Output the [X, Y] coordinate of the center of the cell containing the given text.  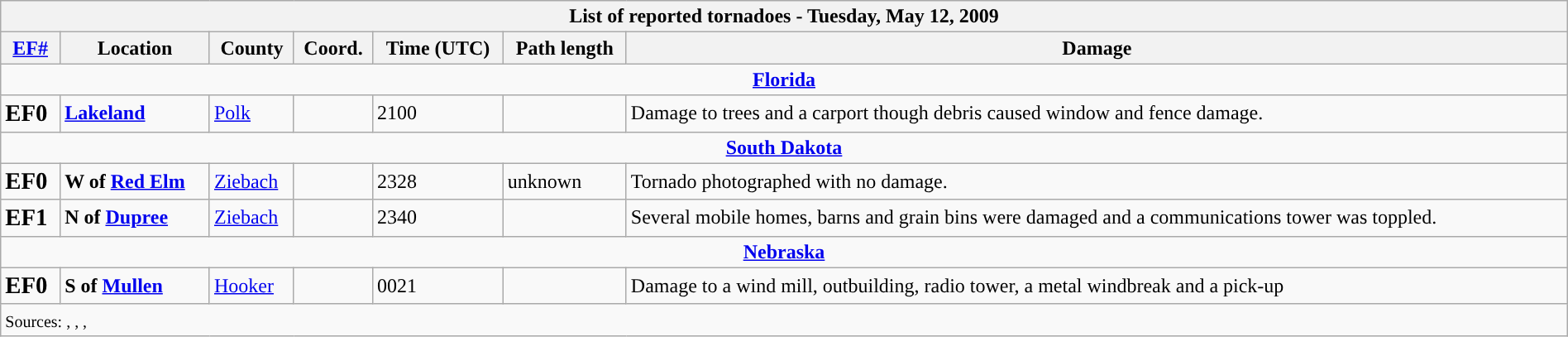
EF1 [31, 218]
Lakeland [136, 113]
2340 [438, 218]
Hooker [251, 286]
Time (UTC) [438, 48]
Coord. [332, 48]
Tornado photographed with no damage. [1097, 181]
EF# [31, 48]
W of Red Elm [136, 181]
Polk [251, 113]
unknown [564, 181]
Florida [784, 79]
2328 [438, 181]
Damage [1097, 48]
South Dakota [784, 147]
County [251, 48]
Path length [564, 48]
S of Mullen [136, 286]
Several mobile homes, barns and grain bins were damaged and a communications tower was toppled. [1097, 218]
N of Dupree [136, 218]
Damage to trees and a carport though debris caused window and fence damage. [1097, 113]
2100 [438, 113]
0021 [438, 286]
Sources: , , , [784, 320]
Nebraska [784, 252]
Damage to a wind mill, outbuilding, radio tower, a metal windbreak and a pick-up [1097, 286]
List of reported tornadoes - Tuesday, May 12, 2009 [784, 17]
Location [136, 48]
